Detect which cell encompasses the target text, then output its [X, Y] center coordinate. 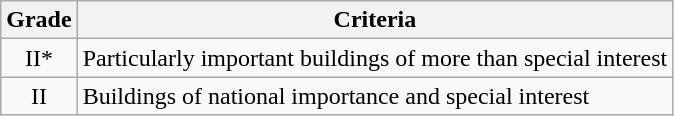
II [39, 96]
Particularly important buildings of more than special interest [375, 58]
Criteria [375, 20]
Buildings of national importance and special interest [375, 96]
II* [39, 58]
Grade [39, 20]
